Identify which cell holds the provided text, then report its (x, y) central coordinate. 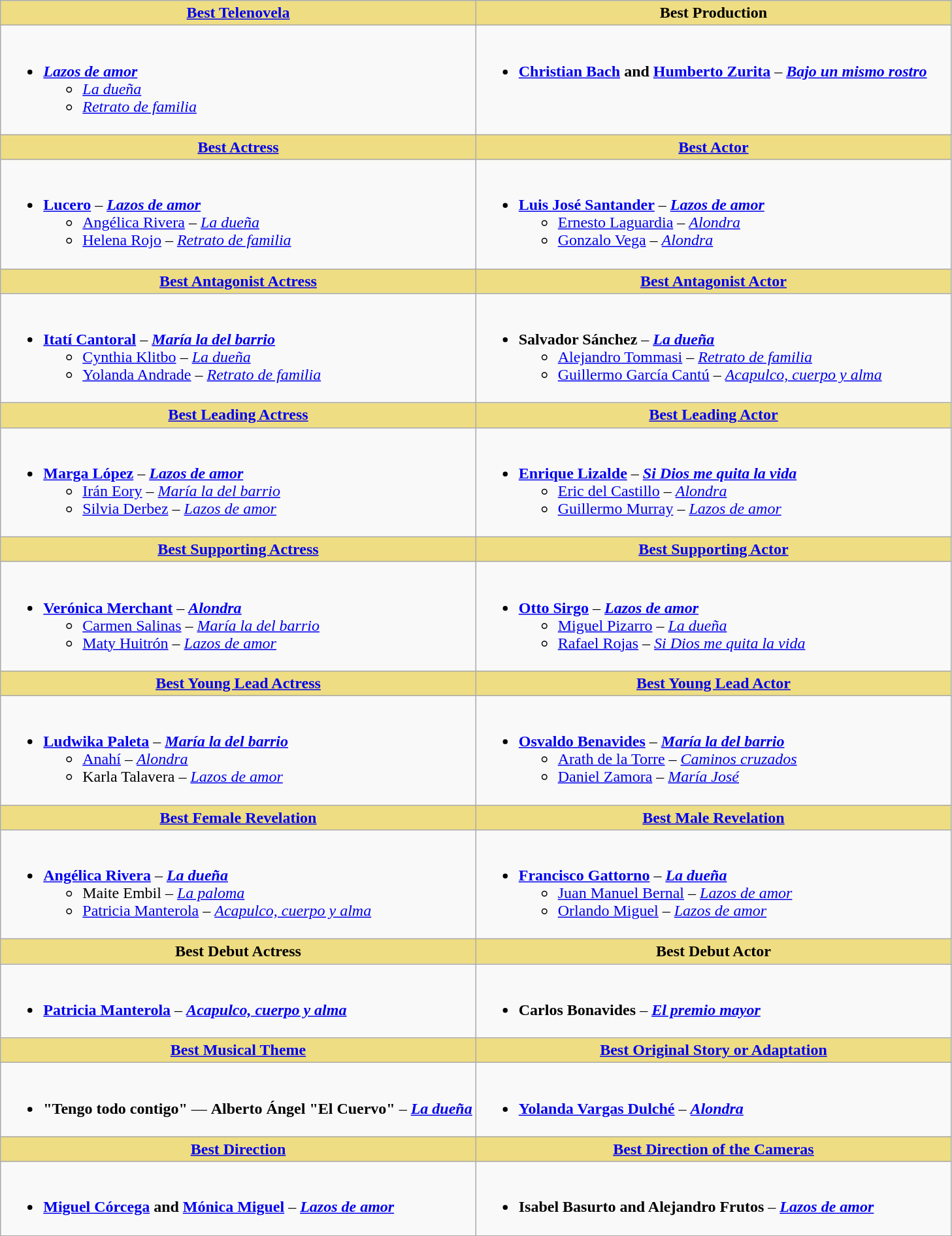
Best Original Story or Adaptation (714, 1050)
Otto Sirgo – Lazos de amorMiguel Pizarro – La dueñaRafael Rojas – Si Dios me quita la vida (714, 616)
Best Actor (714, 147)
Best Leading Actor (714, 415)
Angélica Rivera – La dueñaMaite Embil – La palomaPatricia Manterola – Acapulco, cuerpo y alma (238, 885)
Best Direction (238, 1149)
Patricia Manterola – Acapulco, cuerpo y alma (238, 1001)
Marga López – Lazos de amorIrán Eory – María la del barrioSilvia Derbez – Lazos de amor (238, 482)
"Tengo todo contigo" — Alberto Ángel "El Cuervo" – La dueña (238, 1099)
Yolanda Vargas Dulché – Alondra (714, 1099)
Best Actress (238, 147)
Francisco Gattorno – La dueñaJuan Manuel Bernal – Lazos de amorOrlando Miguel – Lazos de amor (714, 885)
Luis José Santander – Lazos de amorErnesto Laguardia – AlondraGonzalo Vega – Alondra (714, 214)
Salvador Sánchez – La dueñaAlejandro Tommasi – Retrato de familiaGuillermo García Cantú – Acapulco, cuerpo y alma (714, 348)
Best Supporting Actress (238, 549)
Verónica Merchant – AlondraCarmen Salinas – María la del barrioMaty Huitrón – Lazos de amor (238, 616)
Itatí Cantoral – María la del barrioCynthia Klitbo – La dueñaYolanda Andrade – Retrato de familia (238, 348)
Lucero – Lazos de amorAngélica Rivera – La dueñaHelena Rojo – Retrato de familia (238, 214)
Best Antagonist Actress (238, 281)
Best Debut Actor (714, 952)
Lazos de amorLa dueñaRetrato de familia (238, 80)
Osvaldo Benavides – María la del barrioArath de la Torre – Caminos cruzadosDaniel Zamora – María José (714, 750)
Carlos Bonavides – El premio mayor (714, 1001)
Isabel Basurto and Alejandro Frutos – Lazos de amor (714, 1199)
Best Young Lead Actor (714, 683)
Best Supporting Actor (714, 549)
Best Male Revelation (714, 818)
Best Leading Actress (238, 415)
Best Female Revelation (238, 818)
Best Musical Theme (238, 1050)
Enrique Lizalde – Si Dios me quita la vidaEric del Castillo – AlondraGuillermo Murray – Lazos de amor (714, 482)
Best Debut Actress (238, 952)
Best Young Lead Actress (238, 683)
Best Antagonist Actor (714, 281)
Best Production (714, 13)
Christian Bach and Humberto Zurita – Bajo un mismo rostro (714, 80)
Ludwika Paleta – María la del barrioAnahí – AlondraKarla Talavera – Lazos de amor (238, 750)
Miguel Córcega and Mónica Miguel – Lazos de amor (238, 1199)
Best Direction of the Cameras (714, 1149)
Best Telenovela (238, 13)
